Scan for the cell matching the given text and deliver its (X, Y) coordinate at center. 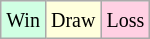
Win (24, 20)
Draw (72, 20)
Loss (126, 20)
